Extract the [X, Y] coordinate from the center of the cell holding the provided text.  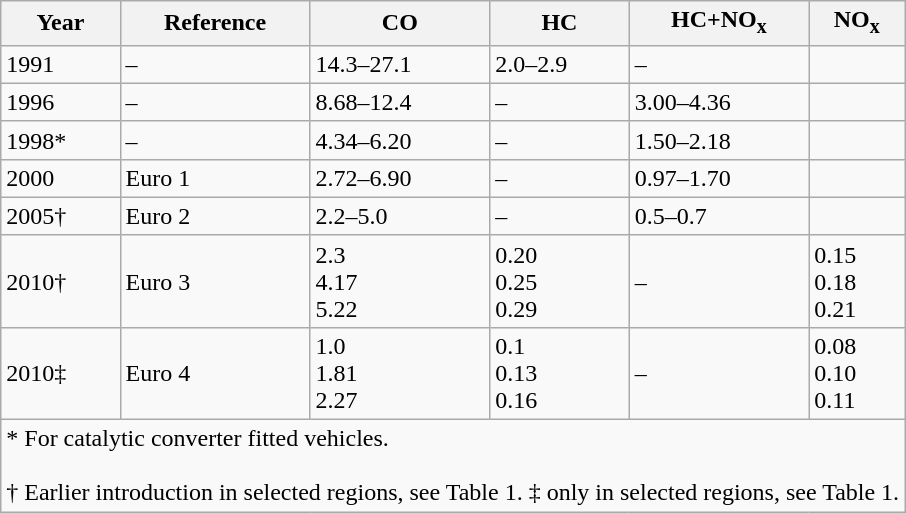
Euro 3 [215, 281]
0.10.130.16 [560, 373]
14.3–27.1 [400, 64]
0.080.100.11 [857, 373]
2.34.175.22 [400, 281]
Euro 4 [215, 373]
3.00–4.36 [719, 102]
2005† [60, 216]
2010‡ [60, 373]
8.68–12.4 [400, 102]
Year [60, 23]
2000 [60, 178]
* For catalytic converter fitted vehicles.† Earlier introduction in selected regions, see Table 1. ‡ only in selected regions, see Table 1. [453, 466]
0.200.250.29 [560, 281]
4.34–6.20 [400, 140]
1998* [60, 140]
0.97–1.70 [719, 178]
2.72–6.90 [400, 178]
1991 [60, 64]
HC [560, 23]
1996 [60, 102]
2.2–5.0 [400, 216]
NOx [857, 23]
CO [400, 23]
1.01.812.27 [400, 373]
2.0–2.9 [560, 64]
2010† [60, 281]
Euro 2 [215, 216]
Reference [215, 23]
HC+NOx [719, 23]
0.5–0.7 [719, 216]
0.150.180.21 [857, 281]
1.50–2.18 [719, 140]
Euro 1 [215, 178]
